Search for the cell housing the specified text and yield its [x, y] center coordinate. 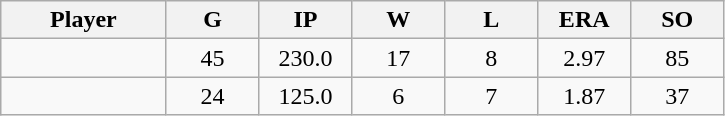
Player [84, 20]
1.87 [584, 96]
85 [678, 58]
G [212, 20]
6 [398, 96]
17 [398, 58]
IP [306, 20]
W [398, 20]
L [492, 20]
37 [678, 96]
ERA [584, 20]
SO [678, 20]
7 [492, 96]
230.0 [306, 58]
45 [212, 58]
24 [212, 96]
2.97 [584, 58]
125.0 [306, 96]
8 [492, 58]
